Return the [X, Y] coordinate for the center point of the cell that contains the specified text.  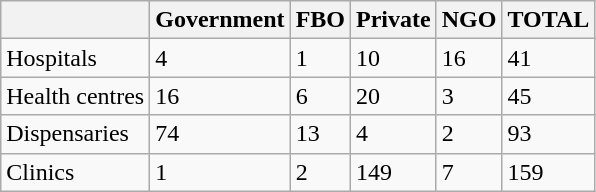
3 [469, 96]
Hospitals [76, 58]
Dispensaries [76, 134]
Private [394, 20]
13 [320, 134]
149 [394, 172]
10 [394, 58]
159 [548, 172]
NGO [469, 20]
74 [220, 134]
Clinics [76, 172]
41 [548, 58]
Government [220, 20]
20 [394, 96]
Health centres [76, 96]
6 [320, 96]
TOTAL [548, 20]
93 [548, 134]
FBO [320, 20]
45 [548, 96]
7 [469, 172]
